Return [x, y] of the center of cell containing provided text 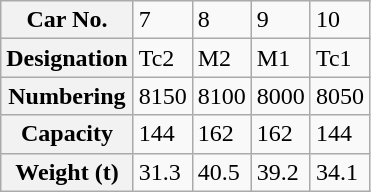
Tc1 [340, 58]
Capacity [67, 134]
Car No. [67, 20]
8050 [340, 96]
7 [162, 20]
8000 [280, 96]
31.3 [162, 172]
39.2 [280, 172]
Tc2 [162, 58]
M1 [280, 58]
8150 [162, 96]
Weight (t) [67, 172]
Designation [67, 58]
8 [222, 20]
10 [340, 20]
8100 [222, 96]
34.1 [340, 172]
Numbering [67, 96]
9 [280, 20]
40.5 [222, 172]
M2 [222, 58]
